Return (x, y) of the center of cell containing provided text 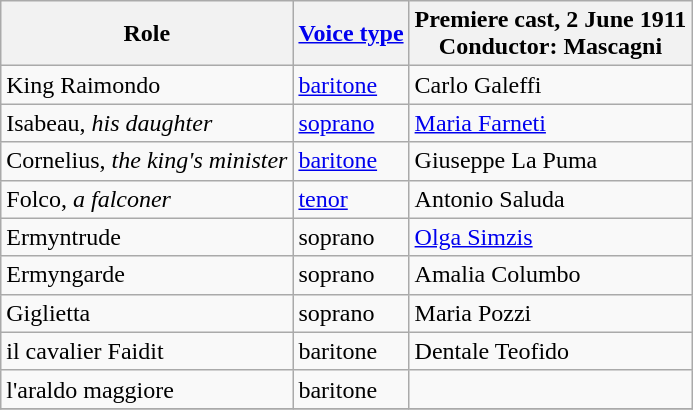
Olga Simzis (550, 237)
Carlo Galeffi (550, 85)
Isabeau, his daughter (147, 123)
Role (147, 34)
Maria Farneti (550, 123)
King Raimondo (147, 85)
Premiere cast, 2 June 1911Conductor: Mascagni (550, 34)
Maria Pozzi (550, 313)
l'araldo maggiore (147, 389)
Ermyngarde (147, 275)
Cornelius, the king's minister (147, 161)
Giglietta (147, 313)
Amalia Columbo (550, 275)
il cavalier Faidit (147, 351)
tenor (351, 199)
Voice type (351, 34)
Dentale Teofido (550, 351)
Giuseppe La Puma (550, 161)
Ermyntrude (147, 237)
Antonio Saluda (550, 199)
Folco, a falconer (147, 199)
